Find where the given text appears and provide that cell's center as [X, Y] coordinate. 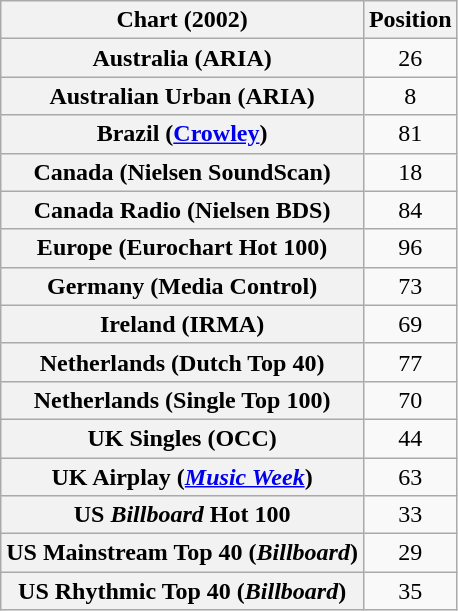
70 [410, 400]
44 [410, 438]
US Mainstream Top 40 (Billboard) [182, 553]
Europe (Eurochart Hot 100) [182, 248]
Australia (ARIA) [182, 58]
63 [410, 477]
35 [410, 591]
US Billboard Hot 100 [182, 515]
18 [410, 172]
73 [410, 286]
26 [410, 58]
77 [410, 362]
Germany (Media Control) [182, 286]
Netherlands (Dutch Top 40) [182, 362]
96 [410, 248]
8 [410, 96]
Chart (2002) [182, 20]
29 [410, 553]
UK Airplay (Music Week) [182, 477]
69 [410, 324]
Brazil (Crowley) [182, 134]
Australian Urban (ARIA) [182, 96]
33 [410, 515]
Netherlands (Single Top 100) [182, 400]
Canada Radio (Nielsen BDS) [182, 210]
Canada (Nielsen SoundScan) [182, 172]
84 [410, 210]
Position [410, 20]
UK Singles (OCC) [182, 438]
US Rhythmic Top 40 (Billboard) [182, 591]
81 [410, 134]
Ireland (IRMA) [182, 324]
